Extract the [x, y] coordinate from the center of the cell holding the provided text.  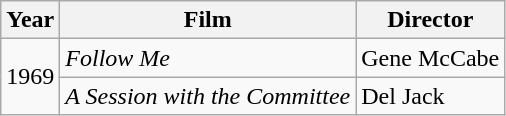
Follow Me [208, 58]
Gene McCabe [430, 58]
1969 [30, 77]
A Session with the Committee [208, 96]
Del Jack [430, 96]
Director [430, 20]
Year [30, 20]
Film [208, 20]
